Identify which cell holds the provided text, then report its (X, Y) central coordinate. 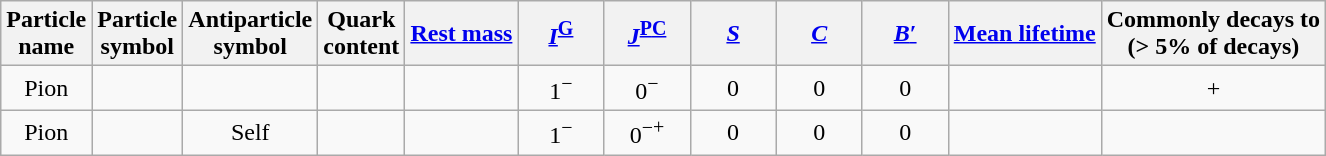
Antiparticle symbol (250, 34)
Commonly decays to (> 5% of decays) (1213, 34)
Particle name (46, 34)
S (733, 34)
0− (647, 88)
0−+ (647, 132)
JPC (647, 34)
Self (250, 132)
Quark content (362, 34)
C (819, 34)
Rest mass (462, 34)
Mean lifetime (1024, 34)
+ (1213, 88)
B′ (905, 34)
IG (561, 34)
Particle symbol (138, 34)
